From the cell containing the given text, extract its center point as (x, y) coordinate. 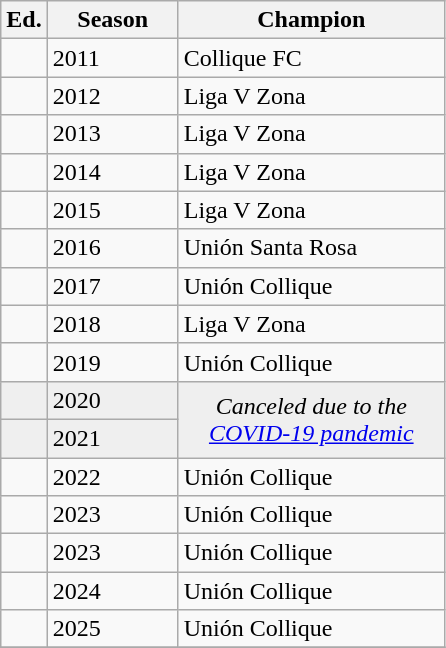
Ed. (24, 20)
Champion (311, 20)
2015 (112, 210)
Season (112, 20)
Collique FC (311, 58)
2025 (112, 629)
2017 (112, 286)
2019 (112, 362)
2011 (112, 58)
2020 (112, 400)
Canceled due to the COVID-19 pandemic (311, 419)
2016 (112, 248)
2014 (112, 172)
2013 (112, 134)
2022 (112, 477)
2018 (112, 324)
Unión Santa Rosa (311, 248)
2024 (112, 591)
2012 (112, 96)
2021 (112, 438)
